Find where the given text appears and provide that cell's center as (x, y) coordinate. 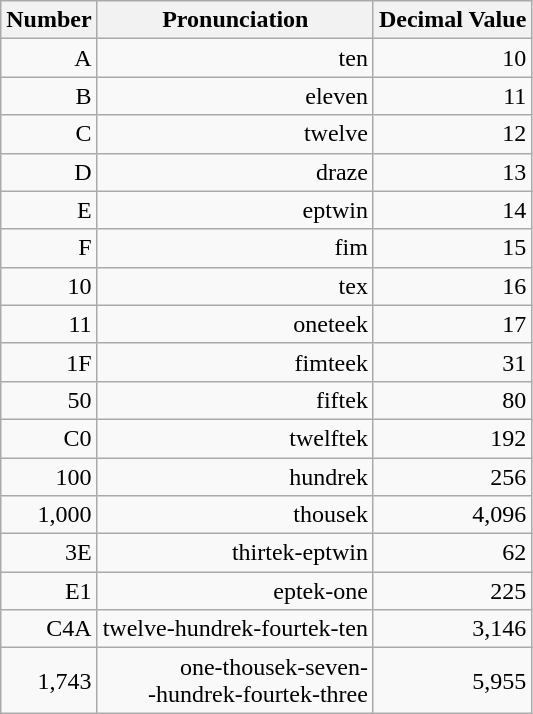
fim (235, 248)
Number (49, 20)
15 (452, 248)
3E (49, 553)
192 (452, 438)
5,955 (452, 680)
Decimal Value (452, 20)
E (49, 210)
hundrek (235, 477)
fimteek (235, 362)
A (49, 58)
Pronunciation (235, 20)
eleven (235, 96)
D (49, 172)
thirtek-eptwin (235, 553)
62 (452, 553)
eptwin (235, 210)
16 (452, 286)
1,000 (49, 515)
1F (49, 362)
256 (452, 477)
F (49, 248)
100 (49, 477)
ten (235, 58)
80 (452, 400)
13 (452, 172)
twelve-hundrek-fourtek-ten (235, 629)
12 (452, 134)
1,743 (49, 680)
fiftek (235, 400)
twelftek (235, 438)
17 (452, 324)
C4A (49, 629)
oneteek (235, 324)
C0 (49, 438)
C (49, 134)
one-thousek-seven--hundrek-fourtek-three (235, 680)
thousek (235, 515)
eptek-one (235, 591)
4,096 (452, 515)
tex (235, 286)
E1 (49, 591)
draze (235, 172)
3,146 (452, 629)
14 (452, 210)
twelve (235, 134)
B (49, 96)
31 (452, 362)
225 (452, 591)
50 (49, 400)
